Scan for the cell matching the given text and deliver its [x, y] coordinate at center. 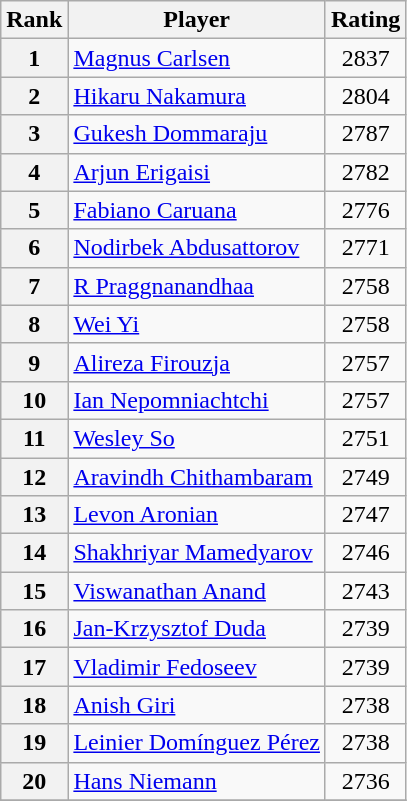
Wei Yi [197, 324]
2746 [365, 553]
Alireza Firouzja [197, 362]
Levon Aronian [197, 515]
5 [34, 210]
2782 [365, 172]
R Praggnanandhaa [197, 286]
Anish Giri [197, 705]
2771 [365, 248]
Rank [34, 20]
2751 [365, 438]
18 [34, 705]
8 [34, 324]
Player [197, 20]
3 [34, 134]
Aravindh Chithambaram [197, 477]
16 [34, 629]
Wesley So [197, 438]
17 [34, 667]
1 [34, 58]
Shakhriyar Mamedyarov [197, 553]
4 [34, 172]
2776 [365, 210]
7 [34, 286]
2 [34, 96]
2736 [365, 781]
Nodirbek Abdusattorov [197, 248]
Viswanathan Anand [197, 591]
Arjun Erigaisi [197, 172]
2804 [365, 96]
2837 [365, 58]
13 [34, 515]
12 [34, 477]
19 [34, 743]
Hans Niemann [197, 781]
9 [34, 362]
2743 [365, 591]
Fabiano Caruana [197, 210]
20 [34, 781]
2787 [365, 134]
11 [34, 438]
Magnus Carlsen [197, 58]
Rating [365, 20]
Leinier Domínguez Pérez [197, 743]
Gukesh Dommaraju [197, 134]
2749 [365, 477]
Vladimir Fedoseev [197, 667]
2747 [365, 515]
Jan-Krzysztof Duda [197, 629]
Hikaru Nakamura [197, 96]
6 [34, 248]
15 [34, 591]
14 [34, 553]
10 [34, 400]
Ian Nepomniachtchi [197, 400]
